Determine the [x, y] coordinate at the center of the cell enclosing the given text.  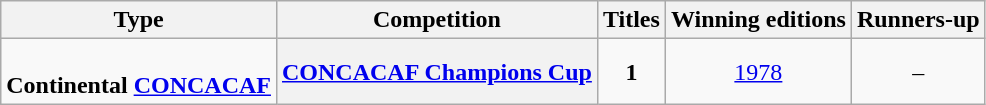
1 [631, 72]
– [918, 72]
Competition [436, 20]
CONCACAF Champions Cup [436, 72]
Runners-up [918, 20]
Type [139, 20]
Titles [631, 20]
Continental CONCACAF [139, 72]
1978 [758, 72]
Winning editions [758, 20]
